Find where the given text appears and provide that cell's center as (x, y) coordinate. 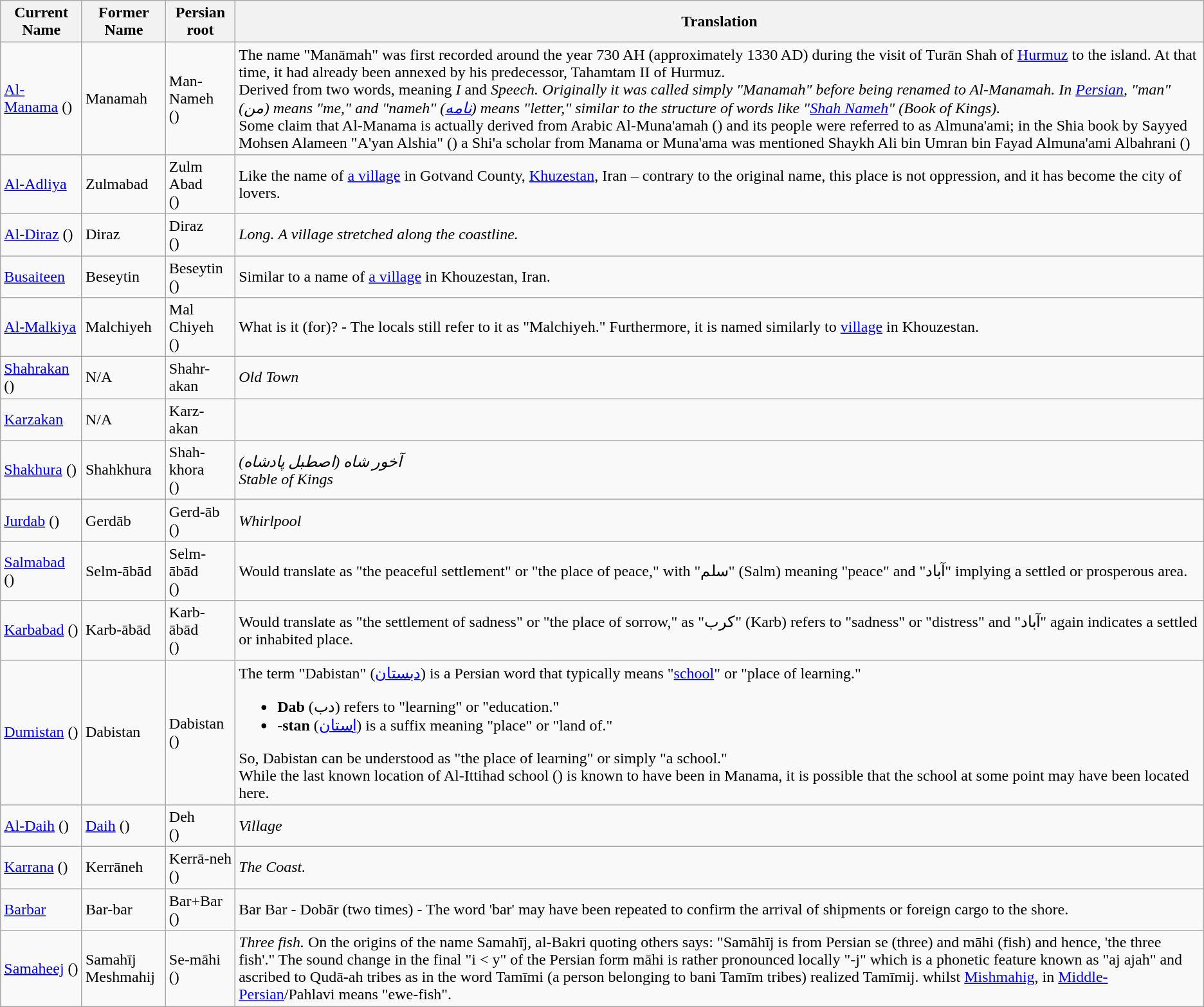
Similar to a name of a village in Khouzestan, Iran. (720, 277)
Beseytin (123, 277)
Dabistan (123, 732)
Dabistan() (200, 732)
Karbabad () (41, 630)
Malchiyeh (123, 327)
Karzakan (41, 419)
Bar-bar (123, 909)
Zulm Abad() (200, 184)
آخور شاه (اصطبل پادشاه)Stable of Kings (720, 470)
Selm-ābād() (200, 571)
Bar Bar - Dobār (two times) - The word 'bar' may have been repeated to confirm the arrival of shipments or foreign cargo to the shore. (720, 909)
Al-Daih () (41, 826)
Shahkhura (123, 470)
SamahījMeshmahij (123, 968)
What is it (for)? - The locals still refer to it as "Malchiyeh." Furthermore, it is named similarly to village in Khouzestan. (720, 327)
Village (720, 826)
Al-Adliya (41, 184)
Busaiteen (41, 277)
Karz-akan (200, 419)
Dumistan () (41, 732)
Al-Malkiya (41, 327)
Shah-khora() (200, 470)
Zulmabad (123, 184)
Bar+Bar() (200, 909)
Deh() (200, 826)
Salmabad () (41, 571)
Kerrā-neh() (200, 868)
Jurdab () (41, 521)
Diraz (123, 234)
Former Name (123, 22)
Selm-ābād (123, 571)
Old Town (720, 378)
Karrana () (41, 868)
Al-Diraz () (41, 234)
Long. A village stretched along the coastline. (720, 234)
Shahr-akan (200, 378)
Daih () (123, 826)
Mal Chiyeh() (200, 327)
Beseytin() (200, 277)
The Coast. (720, 868)
Diraz() (200, 234)
Kerrāneh (123, 868)
Man-Nameh() (200, 99)
Shahrakan () (41, 378)
Shakhura () (41, 470)
Persian root (200, 22)
Current Name (41, 22)
Karb-ābād() (200, 630)
Translation (720, 22)
Se-māhi() (200, 968)
Whirlpool (720, 521)
Gerdāb (123, 521)
Manamah (123, 99)
Karb-ābād (123, 630)
Gerd-āb() (200, 521)
Al-Manama () (41, 99)
Samaheej () (41, 968)
Barbar (41, 909)
